Extract the [x, y] coordinate from the center of the cell holding the provided text.  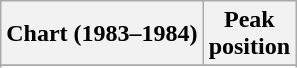
Chart (1983–1984) [102, 34]
Peak position [249, 34]
